For the text-containing cell, return its midpoint in (x, y) coordinate format. 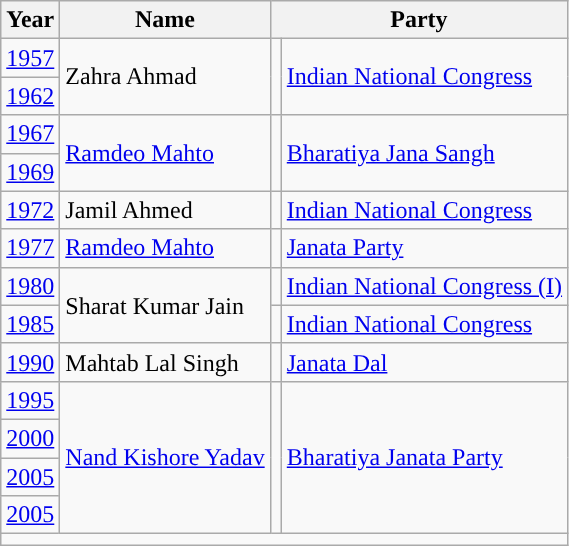
Jamil Ahmed (165, 210)
Sharat Kumar Jain (165, 305)
Janata Party (424, 248)
Name (165, 20)
1969 (30, 172)
Mahtab Lal Singh (165, 362)
1972 (30, 210)
1962 (30, 96)
2000 (30, 438)
Zahra Ahmad (165, 77)
Bharatiya Janata Party (424, 457)
1967 (30, 134)
1985 (30, 324)
Party (418, 20)
1977 (30, 248)
1980 (30, 286)
Janata Dal (424, 362)
1990 (30, 362)
Indian National Congress (I) (424, 286)
1957 (30, 58)
Nand Kishore Yadav (165, 457)
Year (30, 20)
1995 (30, 400)
Bharatiya Jana Sangh (424, 153)
